Provide the (X, Y) coordinate of the cell's center where the given text is located.  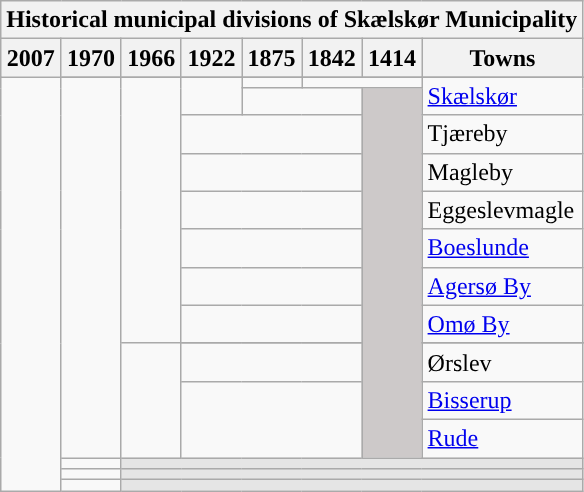
Omø By (502, 324)
Agersø By (502, 286)
Historical municipal divisions of Skælskør Municipality (292, 20)
Ørslev (502, 362)
Bisserup (502, 400)
2007 (31, 58)
Boeslunde (502, 248)
1414 (392, 58)
Eggeslevmagle (502, 210)
Skælskør (502, 96)
1922 (211, 58)
Tjæreby (502, 134)
Rude (502, 438)
1970 (91, 58)
Towns (502, 58)
Magleby (502, 172)
1875 (272, 58)
1842 (332, 58)
1966 (151, 58)
